Provide the [X, Y] coordinate of the cell's center where the given text is located.  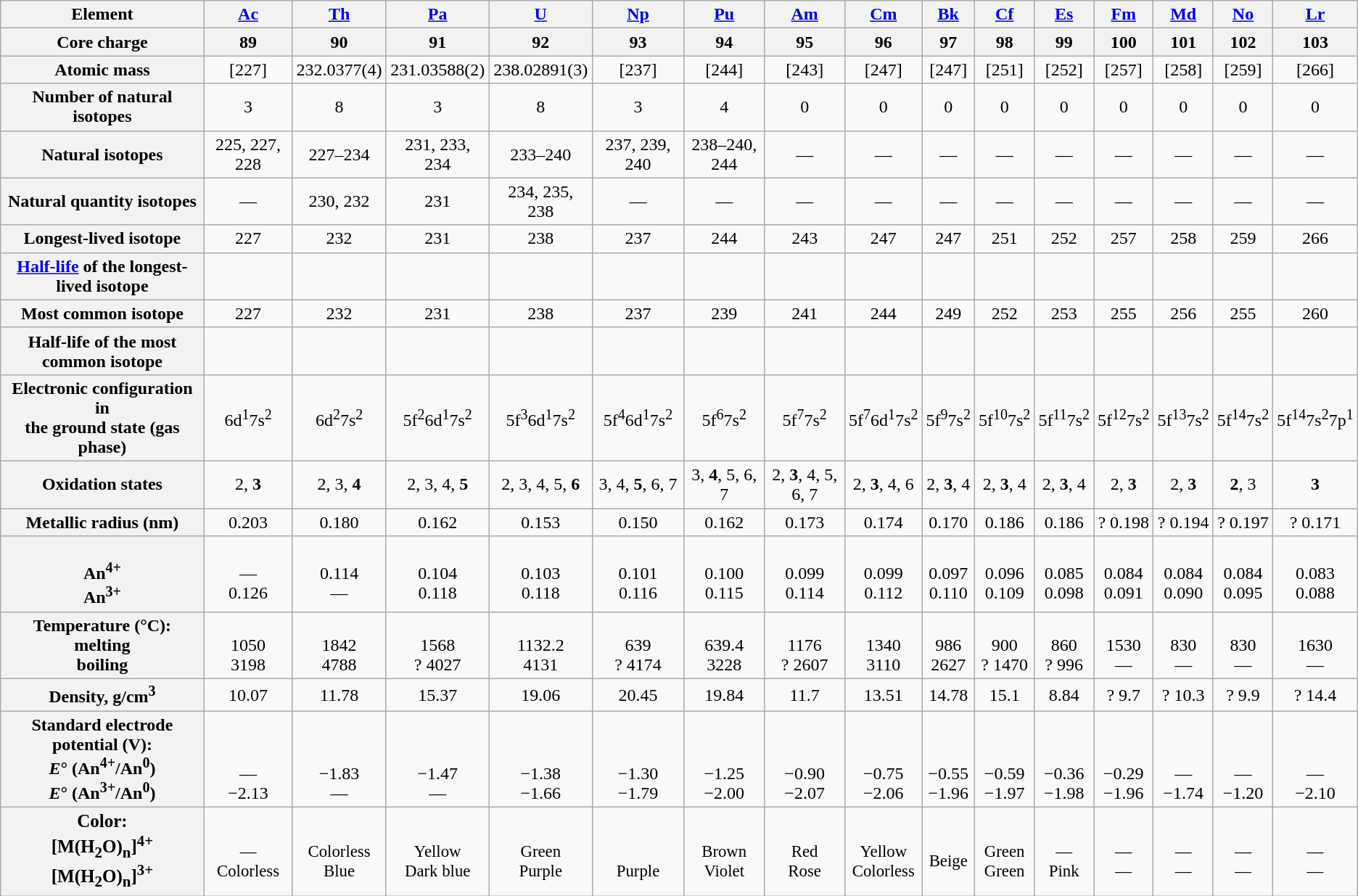
93 [638, 42]
Electronic configuration inthe ground state (gas phase) [102, 418]
Beige [948, 851]
−0.90 −2.07 [805, 759]
13403110 [884, 646]
639? 4174 [638, 646]
Th [339, 15]
0.180 [339, 522]
0.173 [805, 522]
0.084 0.095 [1243, 575]
Yellow Dark blue [437, 851]
Atomic mass [102, 70]
0.099 0.112 [884, 575]
? 9.9 [1243, 695]
Most common isotope [102, 313]
239 [724, 313]
2, 3, 4, 5 [437, 485]
90 [339, 42]
[266] [1316, 70]
[252] [1064, 70]
18424788 [339, 646]
243 [805, 239]
5f97s2 [948, 418]
5f147s2 [1243, 418]
103 [1316, 42]
Es [1064, 15]
19.84 [724, 695]
0.104 0.118 [437, 575]
[258] [1183, 70]
−0.36 −1.98 [1064, 759]
1132.24131 [540, 646]
237, 239, 240 [638, 154]
An4+ An3+ [102, 575]
U [540, 15]
0.085 0.098 [1064, 575]
266 [1316, 239]
95 [805, 42]
— 0.126 [248, 575]
0.084 0.091 [1124, 575]
Metallic radius (nm) [102, 522]
260 [1316, 313]
19.06 [540, 695]
258 [1183, 239]
89 [248, 42]
230, 232 [339, 202]
15.1 [1004, 695]
9862627 [948, 646]
0.096 0.109 [1004, 575]
2, 3, 4, 5, 6 [540, 485]
5f107s2 [1004, 418]
— Colorless [248, 851]
0.100 0.115 [724, 575]
−1.30 −1.79 [638, 759]
Lr [1316, 15]
Longest-lived isotope [102, 239]
Am [805, 15]
— −1.20 [1243, 759]
[259] [1243, 70]
Cm [884, 15]
−0.29 −1.96 [1124, 759]
0.174 [884, 522]
Purple [638, 851]
Color: [M(H2O)n]4+ [M(H2O)n]3+ [102, 851]
259 [1243, 239]
238–240, 244 [724, 154]
Np [638, 15]
5f76d17s2 [884, 418]
0.203 [248, 522]
? 0.194 [1183, 522]
99 [1064, 42]
Colorless Blue [339, 851]
? 14.4 [1316, 695]
−1.83 — [339, 759]
251 [1004, 239]
2, 3, 4, 5, 6, 7 [805, 485]
0.170 [948, 522]
Temperature (°C):melting boiling [102, 646]
10.07 [248, 695]
5f117s2 [1064, 418]
249 [948, 313]
0.150 [638, 522]
1176? 2607 [805, 646]
234, 235, 238 [540, 202]
639.43228 [724, 646]
5f46d17s2 [638, 418]
257 [1124, 239]
10503198 [248, 646]
1568? 4027 [437, 646]
231.03588(2) [437, 70]
233–240 [540, 154]
Half-life of the most common isotope [102, 351]
Ac [248, 15]
96 [884, 42]
Md [1183, 15]
4 [724, 107]
[251] [1004, 70]
Oxidation states [102, 485]
−1.47 — [437, 759]
−1.38 −1.66 [540, 759]
92 [540, 42]
[243] [805, 70]
91 [437, 42]
Number of natural isotopes [102, 107]
0.084 0.090 [1183, 575]
0.114 — [339, 575]
0.103 0.118 [540, 575]
[244] [724, 70]
? 10.3 [1183, 695]
Fm [1124, 15]
−0.75 −2.06 [884, 759]
11.78 [339, 695]
? 0.171 [1316, 522]
100 [1124, 42]
5f127s2 [1124, 418]
— −2.13 [248, 759]
−0.55 −1.96 [948, 759]
2, 3, 4, 6 [884, 485]
— Pink [1064, 851]
231, 233, 234 [437, 154]
0.097 0.110 [948, 575]
[237] [638, 70]
253 [1064, 313]
5f137s2 [1183, 418]
5f26d17s2 [437, 418]
? 0.197 [1243, 522]
Pa [437, 15]
1630— [1316, 646]
5f67s2 [724, 418]
Brown Violet [724, 851]
Green Purple [540, 851]
6d17s2 [248, 418]
102 [1243, 42]
232.0377(4) [339, 70]
[227] [248, 70]
? 9.7 [1124, 695]
101 [1183, 42]
Bk [948, 15]
5f36d17s2 [540, 418]
−1.25 −2.00 [724, 759]
8.84 [1064, 695]
98 [1004, 42]
Pu [724, 15]
Yellow Colorless [884, 851]
860? 996 [1064, 646]
241 [805, 313]
238.02891(3) [540, 70]
Density, g/cm3 [102, 695]
0.099 0.114 [805, 575]
15.37 [437, 695]
? 0.198 [1124, 522]
225, 227, 228 [248, 154]
14.78 [948, 695]
94 [724, 42]
Half-life of the longest-lived isotope [102, 276]
0.153 [540, 522]
6d27s2 [339, 418]
Element [102, 15]
0.083 0.088 [1316, 575]
5f77s2 [805, 418]
Green Green [1004, 851]
227–234 [339, 154]
— −1.74 [1183, 759]
Red Rose [805, 851]
900? 1470 [1004, 646]
0.101 0.116 [638, 575]
No [1243, 15]
Core charge [102, 42]
Standard electrode potential (V):E° (An4+/An0)E° (An3+/An0) [102, 759]
20.45 [638, 695]
1530— [1124, 646]
5f147s27p1 [1316, 418]
Cf [1004, 15]
97 [948, 42]
13.51 [884, 695]
Natural quantity isotopes [102, 202]
11.7 [805, 695]
Natural isotopes [102, 154]
−0.59 −1.97 [1004, 759]
256 [1183, 313]
— −2.10 [1316, 759]
[257] [1124, 70]
